For the text-containing cell, return its midpoint in [x, y] coordinate format. 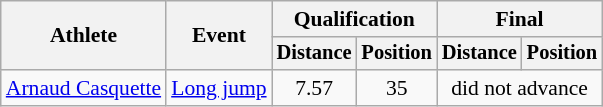
did not advance [520, 88]
35 [397, 88]
7.57 [314, 88]
Athlete [84, 36]
Qualification [354, 19]
Arnaud Casquette [84, 88]
Final [520, 19]
Long jump [218, 88]
Event [218, 36]
